Pinpoint the cell where the given text exists, returning its (x, y) midpoint coordinate. 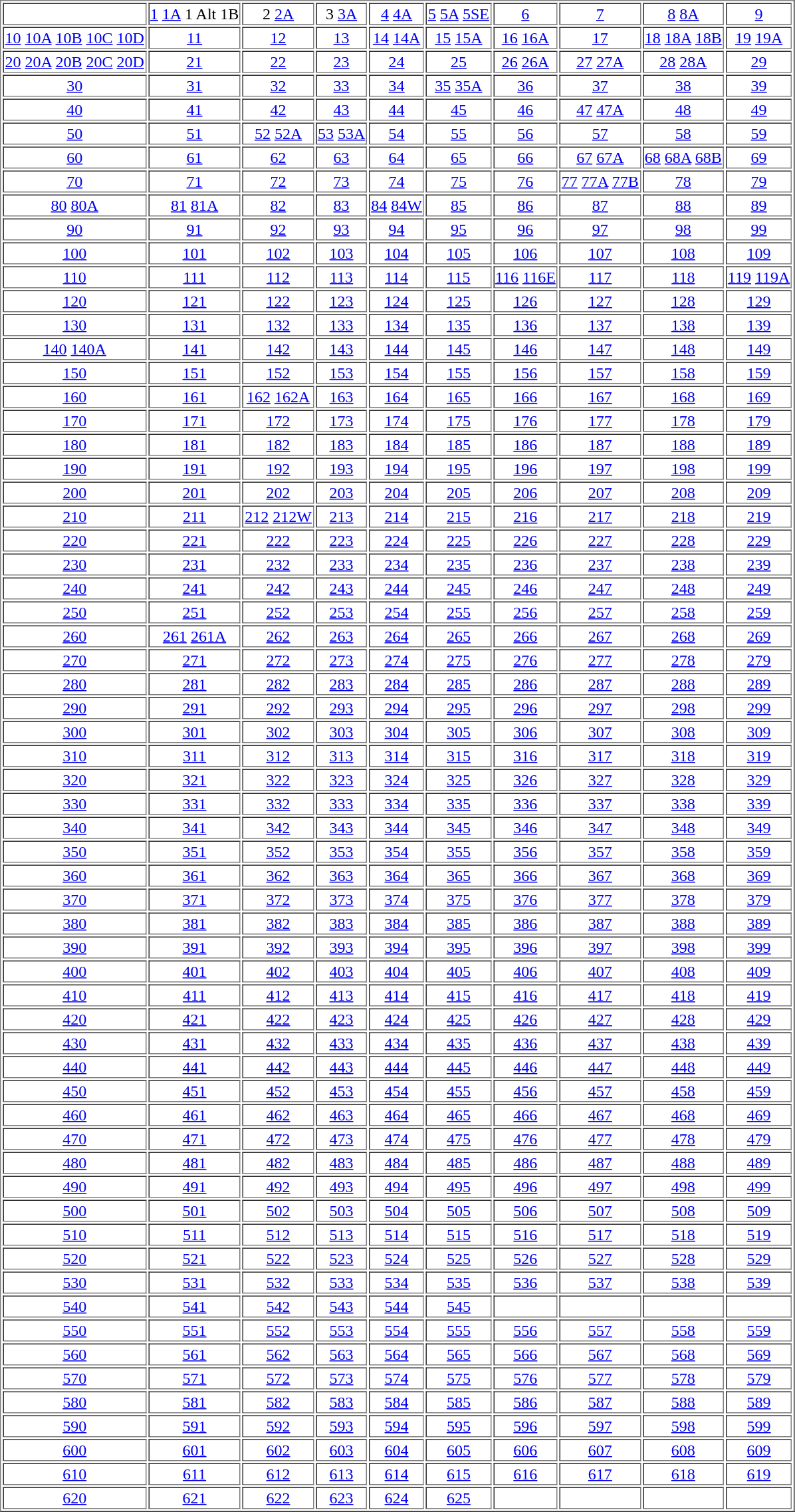
298 (683, 707)
407 (600, 971)
411 (194, 995)
131 (194, 324)
533 (342, 1282)
94 (396, 229)
577 (600, 1378)
261 261A (194, 636)
371 (194, 899)
400 (74, 971)
439 (759, 1043)
324 (396, 779)
10 10A 10B 10C 10D (74, 37)
586 (525, 1402)
106 (525, 253)
507 (600, 1210)
169 (759, 396)
275 (459, 660)
456 (525, 1090)
301 (194, 731)
171 (194, 420)
121 (194, 301)
512 (278, 1234)
111 (194, 277)
500 (74, 1210)
23 (342, 61)
474 (396, 1138)
28 28A (683, 61)
173 (342, 420)
320 (74, 779)
520 (74, 1258)
592 (278, 1426)
307 (600, 731)
537 (600, 1282)
374 (396, 899)
39 (759, 85)
135 (459, 324)
5 5A 5SE (459, 13)
326 (525, 779)
113 (342, 277)
468 (683, 1114)
614 (396, 1473)
212 212W (278, 516)
541 (194, 1306)
348 (683, 827)
603 (342, 1449)
115 (459, 277)
361 (194, 875)
302 (278, 731)
581 (194, 1402)
253 (342, 612)
133 (342, 324)
34 (396, 85)
272 (278, 660)
522 (278, 1258)
346 (525, 827)
316 (525, 755)
568 (683, 1354)
319 (759, 755)
354 (396, 851)
414 (396, 995)
335 (459, 803)
238 (683, 564)
570 (74, 1378)
519 (759, 1234)
490 (74, 1186)
49 (759, 109)
269 (759, 636)
25 (459, 61)
485 (459, 1162)
87 (600, 205)
140 140A (74, 348)
227 (600, 540)
290 (74, 707)
46 (525, 109)
471 (194, 1138)
521 (194, 1258)
50 (74, 133)
76 (525, 181)
14 14A (396, 37)
322 (278, 779)
457 (600, 1090)
535 (459, 1282)
410 (74, 995)
292 (278, 707)
473 (342, 1138)
545 (459, 1306)
406 (525, 971)
323 (342, 779)
19 19A (759, 37)
70 (74, 181)
329 (759, 779)
375 (459, 899)
78 (683, 181)
579 (759, 1378)
159 (759, 372)
22 (278, 61)
188 (683, 444)
389 (759, 923)
451 (194, 1090)
82 (278, 205)
388 (683, 923)
65 (459, 157)
195 (459, 468)
226 (525, 540)
242 (278, 588)
199 (759, 468)
88 (683, 205)
40 (74, 109)
246 (525, 588)
437 (600, 1043)
495 (459, 1186)
300 (74, 731)
263 (342, 636)
582 (278, 1402)
205 (459, 492)
45 (459, 109)
103 (342, 253)
143 (342, 348)
153 (342, 372)
232 (278, 564)
551 (194, 1330)
364 (396, 875)
179 (759, 420)
211 (194, 516)
72 (278, 181)
395 (459, 947)
467 (600, 1114)
380 (74, 923)
152 (278, 372)
219 (759, 516)
52 52A (278, 133)
621 (194, 1497)
191 (194, 468)
29 (759, 61)
472 (278, 1138)
505 (459, 1210)
244 (396, 588)
104 (396, 253)
339 (759, 803)
501 (194, 1210)
2 2A (278, 13)
270 (74, 660)
530 (74, 1282)
282 (278, 684)
390 (74, 947)
608 (683, 1449)
146 (525, 348)
228 (683, 540)
254 (396, 612)
452 (278, 1090)
193 (342, 468)
425 (459, 1019)
601 (194, 1449)
294 (396, 707)
229 (759, 540)
92 (278, 229)
86 (525, 205)
177 (600, 420)
428 (683, 1019)
615 (459, 1473)
513 (342, 1234)
609 (759, 1449)
434 (396, 1043)
38 (683, 85)
213 (342, 516)
536 (525, 1282)
17 (600, 37)
18 18A 18B (683, 37)
249 (759, 588)
224 (396, 540)
312 (278, 755)
620 (74, 1497)
461 (194, 1114)
175 (459, 420)
21 (194, 61)
138 (683, 324)
394 (396, 947)
556 (525, 1330)
215 (459, 516)
619 (759, 1473)
616 (525, 1473)
62 (278, 157)
597 (600, 1426)
208 (683, 492)
295 (459, 707)
123 (342, 301)
109 (759, 253)
202 (278, 492)
328 (683, 779)
164 (396, 396)
357 (600, 851)
271 (194, 660)
108 (683, 253)
386 (525, 923)
297 (600, 707)
35 35A (459, 85)
68 68A 68B (683, 157)
426 (525, 1019)
129 (759, 301)
555 (459, 1330)
99 (759, 229)
509 (759, 1210)
95 (459, 229)
315 (459, 755)
557 (600, 1330)
53 53A (342, 133)
448 (683, 1067)
184 (396, 444)
157 (600, 372)
180 (74, 444)
575 (459, 1378)
506 (525, 1210)
527 (600, 1258)
511 (194, 1234)
194 (396, 468)
435 (459, 1043)
433 (342, 1043)
413 (342, 995)
262 (278, 636)
578 (683, 1378)
517 (600, 1234)
37 (600, 85)
201 (194, 492)
128 (683, 301)
352 (278, 851)
207 (600, 492)
30 (74, 85)
1 1A 1 Alt 1B (194, 13)
248 (683, 588)
553 (342, 1330)
233 (342, 564)
176 (525, 420)
491 (194, 1186)
243 (342, 588)
455 (459, 1090)
337 (600, 803)
574 (396, 1378)
379 (759, 899)
353 (342, 851)
57 (600, 133)
280 (74, 684)
515 (459, 1234)
531 (194, 1282)
429 (759, 1019)
350 (74, 851)
417 (600, 995)
613 (342, 1473)
408 (683, 971)
287 (600, 684)
334 (396, 803)
558 (683, 1330)
358 (683, 851)
154 (396, 372)
422 (278, 1019)
64 (396, 157)
624 (396, 1497)
359 (759, 851)
423 (342, 1019)
183 (342, 444)
450 (74, 1090)
139 (759, 324)
463 (342, 1114)
402 (278, 971)
436 (525, 1043)
314 (396, 755)
216 (525, 516)
186 (525, 444)
405 (459, 971)
151 (194, 372)
237 (600, 564)
424 (396, 1019)
60 (74, 157)
454 (396, 1090)
493 (342, 1186)
96 (525, 229)
217 (600, 516)
4 4A (396, 13)
117 (600, 277)
223 (342, 540)
344 (396, 827)
166 (525, 396)
125 (459, 301)
221 (194, 540)
74 (396, 181)
259 (759, 612)
438 (683, 1043)
412 (278, 995)
524 (396, 1258)
612 (278, 1473)
293 (342, 707)
351 (194, 851)
210 (74, 516)
365 (459, 875)
385 (459, 923)
222 (278, 540)
464 (396, 1114)
476 (525, 1138)
345 (459, 827)
589 (759, 1402)
539 (759, 1282)
479 (759, 1138)
387 (600, 923)
611 (194, 1473)
235 (459, 564)
538 (683, 1282)
487 (600, 1162)
170 (74, 420)
496 (525, 1186)
360 (74, 875)
134 (396, 324)
378 (683, 899)
466 (525, 1114)
604 (396, 1449)
595 (459, 1426)
27 27A (600, 61)
258 (683, 612)
416 (525, 995)
158 (683, 372)
355 (459, 851)
561 (194, 1354)
443 (342, 1067)
306 (525, 731)
363 (342, 875)
516 (525, 1234)
187 (600, 444)
277 (600, 660)
502 (278, 1210)
362 (278, 875)
120 (74, 301)
486 (525, 1162)
85 (459, 205)
231 (194, 564)
200 (74, 492)
482 (278, 1162)
559 (759, 1330)
20 20A 20B 20C 20D (74, 61)
245 (459, 588)
602 (278, 1449)
257 (600, 612)
369 (759, 875)
41 (194, 109)
56 (525, 133)
144 (396, 348)
54 (396, 133)
623 (342, 1497)
488 (683, 1162)
508 (683, 1210)
510 (74, 1234)
590 (74, 1426)
332 (278, 803)
273 (342, 660)
381 (194, 923)
349 (759, 827)
172 (278, 420)
150 (74, 372)
318 (683, 755)
308 (683, 731)
98 (683, 229)
598 (683, 1426)
16 16A (525, 37)
529 (759, 1258)
469 (759, 1114)
566 (525, 1354)
110 (74, 277)
585 (459, 1402)
593 (342, 1426)
156 (525, 372)
311 (194, 755)
564 (396, 1354)
279 (759, 660)
167 (600, 396)
11 (194, 37)
432 (278, 1043)
284 (396, 684)
342 (278, 827)
552 (278, 1330)
192 (278, 468)
313 (342, 755)
206 (525, 492)
372 (278, 899)
47 47A (600, 109)
321 (194, 779)
147 (600, 348)
162 162A (278, 396)
90 (74, 229)
283 (342, 684)
291 (194, 707)
458 (683, 1090)
367 (600, 875)
449 (759, 1067)
127 (600, 301)
303 (342, 731)
460 (74, 1114)
330 (74, 803)
105 (459, 253)
396 (525, 947)
32 (278, 85)
118 (683, 277)
599 (759, 1426)
565 (459, 1354)
543 (342, 1306)
67 67A (600, 157)
542 (278, 1306)
91 (194, 229)
309 (759, 731)
610 (74, 1473)
489 (759, 1162)
9 (759, 13)
24 (396, 61)
225 (459, 540)
236 (525, 564)
373 (342, 899)
107 (600, 253)
124 (396, 301)
31 (194, 85)
560 (74, 1354)
116 116E (525, 277)
112 (278, 277)
89 (759, 205)
446 (525, 1067)
478 (683, 1138)
189 (759, 444)
554 (396, 1330)
503 (342, 1210)
296 (525, 707)
514 (396, 1234)
174 (396, 420)
26 26A (525, 61)
48 (683, 109)
384 (396, 923)
148 (683, 348)
59 (759, 133)
165 (459, 396)
281 (194, 684)
481 (194, 1162)
600 (74, 1449)
168 (683, 396)
587 (600, 1402)
13 (342, 37)
567 (600, 1354)
442 (278, 1067)
198 (683, 468)
418 (683, 995)
430 (74, 1043)
93 (342, 229)
383 (342, 923)
483 (342, 1162)
230 (74, 564)
305 (459, 731)
534 (396, 1282)
100 (74, 253)
260 (74, 636)
304 (396, 731)
278 (683, 660)
368 (683, 875)
607 (600, 1449)
126 (525, 301)
391 (194, 947)
572 (278, 1378)
73 (342, 181)
588 (683, 1402)
403 (342, 971)
397 (600, 947)
453 (342, 1090)
356 (525, 851)
55 (459, 133)
562 (278, 1354)
97 (600, 229)
203 (342, 492)
370 (74, 899)
420 (74, 1019)
421 (194, 1019)
145 (459, 348)
36 (525, 85)
596 (525, 1426)
625 (459, 1497)
419 (759, 995)
196 (525, 468)
66 (525, 157)
594 (396, 1426)
571 (194, 1378)
6 (525, 13)
398 (683, 947)
445 (459, 1067)
63 (342, 157)
3 3A (342, 13)
71 (194, 181)
130 (74, 324)
75 (459, 181)
81 81A (194, 205)
241 (194, 588)
497 (600, 1186)
494 (396, 1186)
58 (683, 133)
341 (194, 827)
392 (278, 947)
51 (194, 133)
338 (683, 803)
240 (74, 588)
340 (74, 827)
136 (525, 324)
44 (396, 109)
470 (74, 1138)
250 (74, 612)
366 (525, 875)
462 (278, 1114)
415 (459, 995)
477 (600, 1138)
132 (278, 324)
591 (194, 1426)
447 (600, 1067)
101 (194, 253)
399 (759, 947)
61 (194, 157)
404 (396, 971)
475 (459, 1138)
285 (459, 684)
247 (600, 588)
325 (459, 779)
256 (525, 612)
251 (194, 612)
114 (396, 277)
336 (525, 803)
276 (525, 660)
289 (759, 684)
220 (74, 540)
606 (525, 1449)
182 (278, 444)
204 (396, 492)
480 (74, 1162)
185 (459, 444)
618 (683, 1473)
550 (74, 1330)
15 15A (459, 37)
79 (759, 181)
440 (74, 1067)
327 (600, 779)
42 (278, 109)
122 (278, 301)
459 (759, 1090)
267 (600, 636)
498 (683, 1186)
43 (342, 109)
190 (74, 468)
563 (342, 1354)
8 8A (683, 13)
80 80A (74, 205)
178 (683, 420)
583 (342, 1402)
605 (459, 1449)
401 (194, 971)
444 (396, 1067)
119 119A (759, 277)
441 (194, 1067)
12 (278, 37)
83 (342, 205)
526 (525, 1258)
239 (759, 564)
523 (342, 1258)
181 (194, 444)
622 (278, 1497)
504 (396, 1210)
540 (74, 1306)
492 (278, 1186)
137 (600, 324)
252 (278, 612)
431 (194, 1043)
197 (600, 468)
544 (396, 1306)
377 (600, 899)
286 (525, 684)
255 (459, 612)
141 (194, 348)
584 (396, 1402)
310 (74, 755)
160 (74, 396)
393 (342, 947)
518 (683, 1234)
7 (600, 13)
569 (759, 1354)
580 (74, 1402)
84 84W (396, 205)
331 (194, 803)
427 (600, 1019)
499 (759, 1186)
155 (459, 372)
343 (342, 827)
163 (342, 396)
33 (342, 85)
149 (759, 348)
102 (278, 253)
465 (459, 1114)
376 (525, 899)
265 (459, 636)
209 (759, 492)
69 (759, 157)
528 (683, 1258)
266 (525, 636)
382 (278, 923)
218 (683, 516)
333 (342, 803)
288 (683, 684)
525 (459, 1258)
409 (759, 971)
573 (342, 1378)
347 (600, 827)
484 (396, 1162)
268 (683, 636)
161 (194, 396)
234 (396, 564)
214 (396, 516)
617 (600, 1473)
576 (525, 1378)
299 (759, 707)
274 (396, 660)
264 (396, 636)
142 (278, 348)
532 (278, 1282)
317 (600, 755)
77 77A 77B (600, 181)
